From the cell containing the given text, extract its center point as (x, y) coordinate. 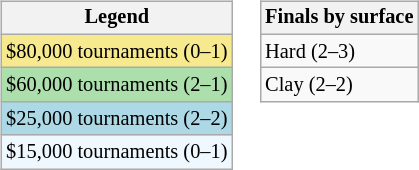
Clay (2–2) (339, 85)
$80,000 tournaments (0–1) (116, 51)
$15,000 tournaments (0–1) (116, 152)
$60,000 tournaments (2–1) (116, 85)
Legend (116, 18)
Hard (2–3) (339, 51)
Finals by surface (339, 18)
$25,000 tournaments (2–2) (116, 119)
